Search for the cell housing the specified text and yield its (x, y) center coordinate. 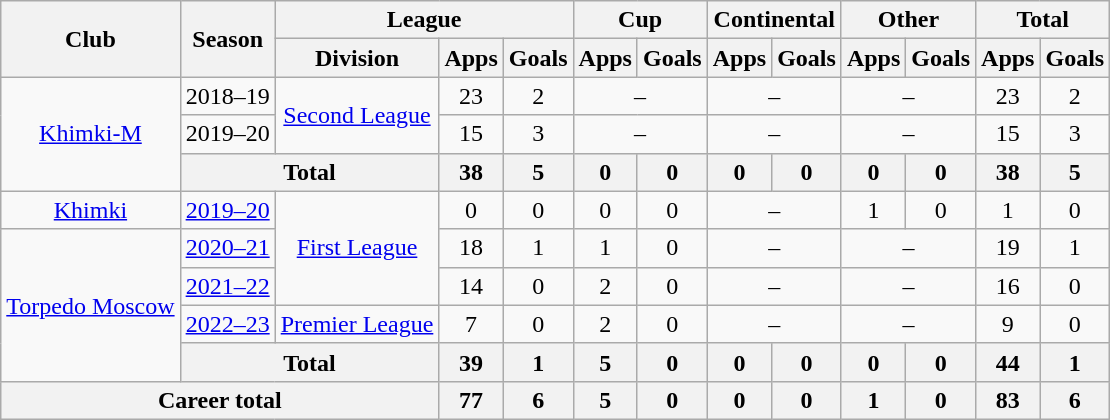
2022–23 (228, 324)
League (424, 20)
First League (357, 248)
77 (471, 400)
Khimki-M (90, 134)
16 (1008, 286)
2018–19 (228, 96)
Cup (640, 20)
Division (357, 58)
Torpedo Moscow (90, 305)
Other (908, 20)
Khimki (90, 210)
44 (1008, 362)
18 (471, 248)
19 (1008, 248)
Continental (774, 20)
Club (90, 39)
39 (471, 362)
Second League (357, 115)
7 (471, 324)
83 (1008, 400)
Career total (220, 400)
Premier League (357, 324)
9 (1008, 324)
Season (228, 39)
14 (471, 286)
2020–21 (228, 248)
2021–22 (228, 286)
